Provide the [X, Y] coordinate of the cell's center where the given text is located.  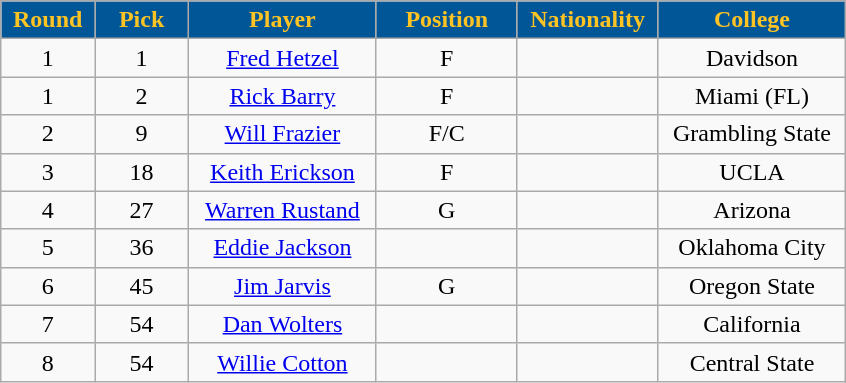
Eddie Jackson [283, 248]
College [752, 20]
5 [48, 248]
Miami (FL) [752, 96]
27 [142, 210]
Grambling State [752, 134]
California [752, 324]
Pick [142, 20]
Will Frazier [283, 134]
Oregon State [752, 286]
Willie Cotton [283, 362]
36 [142, 248]
F/C [446, 134]
18 [142, 172]
UCLA [752, 172]
9 [142, 134]
4 [48, 210]
Round [48, 20]
Dan Wolters [283, 324]
Arizona [752, 210]
Central State [752, 362]
Nationality [588, 20]
6 [48, 286]
Fred Hetzel [283, 58]
Keith Erickson [283, 172]
Davidson [752, 58]
Position [446, 20]
Jim Jarvis [283, 286]
3 [48, 172]
Player [283, 20]
8 [48, 362]
7 [48, 324]
Oklahoma City [752, 248]
Rick Barry [283, 96]
Warren Rustand [283, 210]
45 [142, 286]
